Detect which cell encompasses the target text, then output its [x, y] center coordinate. 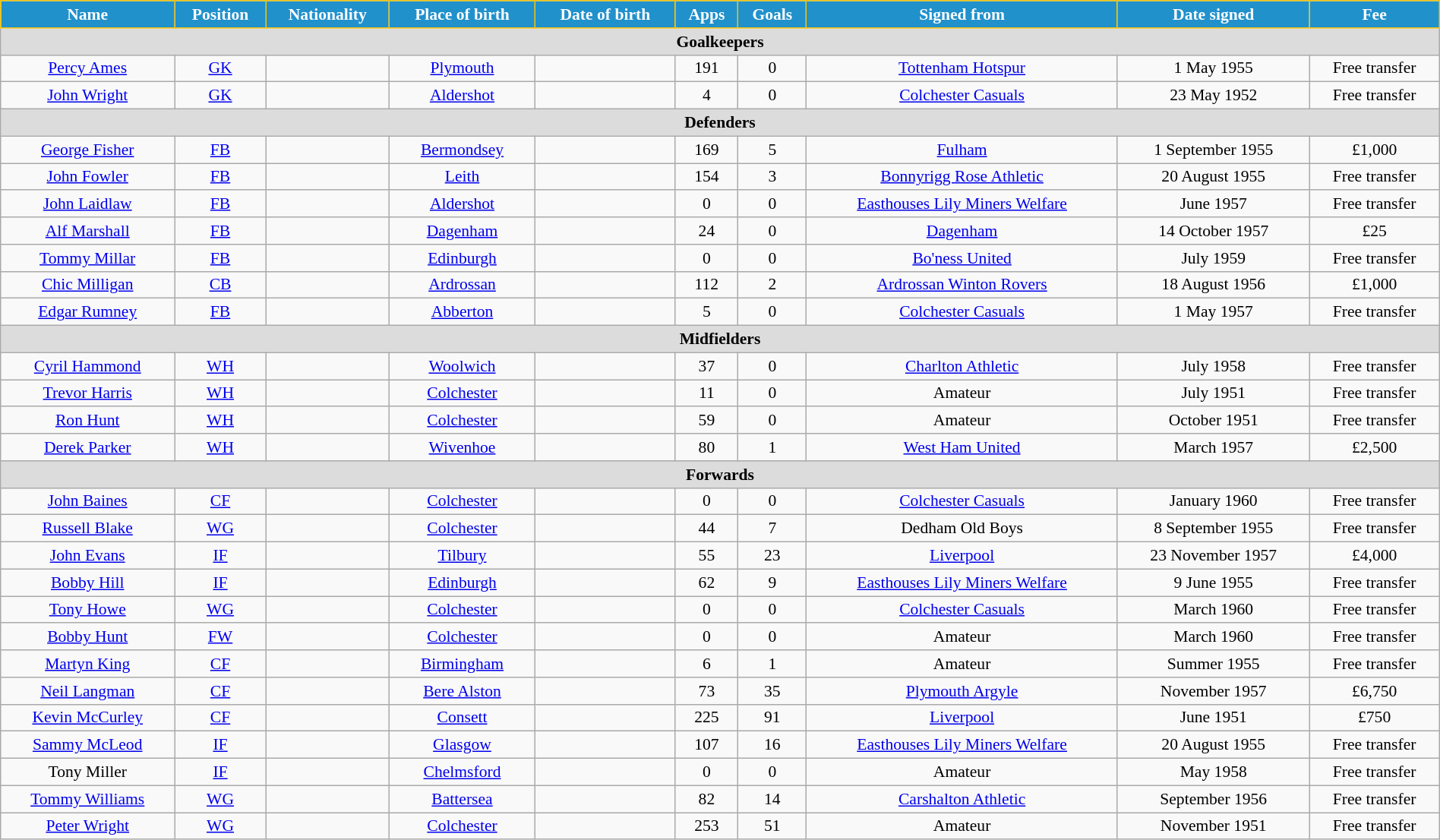
1 May 1957 [1214, 312]
£750 [1375, 718]
John Evans [88, 556]
Tony Howe [88, 610]
Derek Parker [88, 447]
18 August 1956 [1214, 285]
George Fisher [88, 150]
Bobby Hunt [88, 637]
4 [706, 96]
73 [706, 691]
Fee [1375, 14]
£2,500 [1375, 447]
£6,750 [1375, 691]
Alf Marshall [88, 231]
Goalkeepers [720, 42]
169 [706, 150]
John Baines [88, 501]
September 1956 [1214, 799]
6 [706, 664]
225 [706, 718]
1 May 1955 [1214, 68]
7 [772, 529]
July 1959 [1214, 258]
Tottenham Hotspur [962, 68]
253 [706, 826]
November 1957 [1214, 691]
11 [706, 393]
West Ham United [962, 447]
Place of birth [462, 14]
Nationality [327, 14]
Date of birth [605, 14]
24 [706, 231]
80 [706, 447]
July 1958 [1214, 366]
FW [220, 637]
35 [772, 691]
3 [772, 177]
Cyril Hammond [88, 366]
16 [772, 745]
Name [88, 14]
44 [706, 529]
CB [220, 285]
Edgar Rumney [88, 312]
59 [706, 421]
Bere Alston [462, 691]
Martyn King [88, 664]
23 [772, 556]
Defenders [720, 123]
Sammy McLeod [88, 745]
March 1957 [1214, 447]
Signed from [962, 14]
Glasgow [462, 745]
June 1951 [1214, 718]
Ardrossan [462, 285]
July 1951 [1214, 393]
112 [706, 285]
154 [706, 177]
Peter Wright [88, 826]
June 1957 [1214, 204]
Tony Miller [88, 772]
Midfielders [720, 339]
Consett [462, 718]
Chic Milligan [88, 285]
Kevin McCurley [88, 718]
Tommy Millar [88, 258]
37 [706, 366]
John Fowler [88, 177]
91 [772, 718]
Wivenhoe [462, 447]
Forwards [720, 475]
55 [706, 556]
January 1960 [1214, 501]
Russell Blake [88, 529]
Ron Hunt [88, 421]
Bo'ness United [962, 258]
Charlton Athletic [962, 366]
14 [772, 799]
John Wright [88, 96]
Trevor Harris [88, 393]
May 1958 [1214, 772]
51 [772, 826]
John Laidlaw [88, 204]
November 1951 [1214, 826]
Neil Langman [88, 691]
Tilbury [462, 556]
£4,000 [1375, 556]
Goals [772, 14]
October 1951 [1214, 421]
Percy Ames [88, 68]
9 [772, 583]
£25 [1375, 231]
Position [220, 14]
Tommy Williams [88, 799]
Fulham [962, 150]
Abberton [462, 312]
Plymouth [462, 68]
Dedham Old Boys [962, 529]
23 November 1957 [1214, 556]
Battersea [462, 799]
107 [706, 745]
Bobby Hill [88, 583]
Chelmsford [462, 772]
62 [706, 583]
Summer 1955 [1214, 664]
Date signed [1214, 14]
Carshalton Athletic [962, 799]
Woolwich [462, 366]
8 September 1955 [1214, 529]
191 [706, 68]
23 May 1952 [1214, 96]
1 September 1955 [1214, 150]
Leith [462, 177]
82 [706, 799]
Plymouth Argyle [962, 691]
2 [772, 285]
Ardrossan Winton Rovers [962, 285]
Birmingham [462, 664]
9 June 1955 [1214, 583]
Bermondsey [462, 150]
Bonnyrigg Rose Athletic [962, 177]
Apps [706, 14]
14 October 1957 [1214, 231]
